From the cell containing the given text, extract its center point as (X, Y) coordinate. 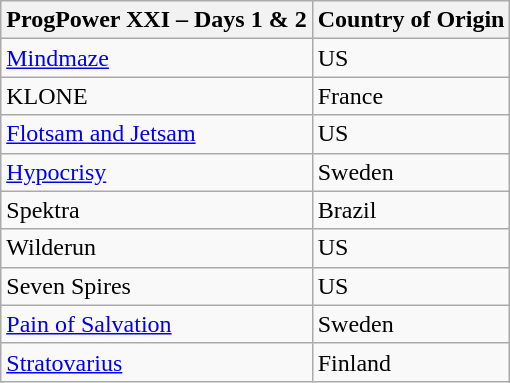
Flotsam and Jetsam (156, 134)
Seven Spires (156, 286)
Spektra (156, 210)
France (411, 96)
KLONE (156, 96)
Pain of Salvation (156, 324)
Hypocrisy (156, 172)
Finland (411, 362)
Stratovarius (156, 362)
ProgPower XXI – Days 1 & 2 (156, 20)
Mindmaze (156, 58)
Country of Origin (411, 20)
Brazil (411, 210)
Wilderun (156, 248)
